Determine the (x, y) coordinate at the center of the cell enclosing the given text.  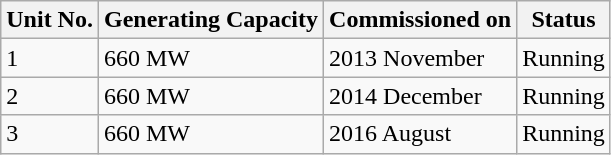
3 (50, 134)
2 (50, 96)
2016 August (420, 134)
Generating Capacity (210, 20)
Commissioned on (420, 20)
Status (564, 20)
Unit No. (50, 20)
2013 November (420, 58)
1 (50, 58)
2014 December (420, 96)
